Provide the [X, Y] coordinate of the cell's center where the given text is located.  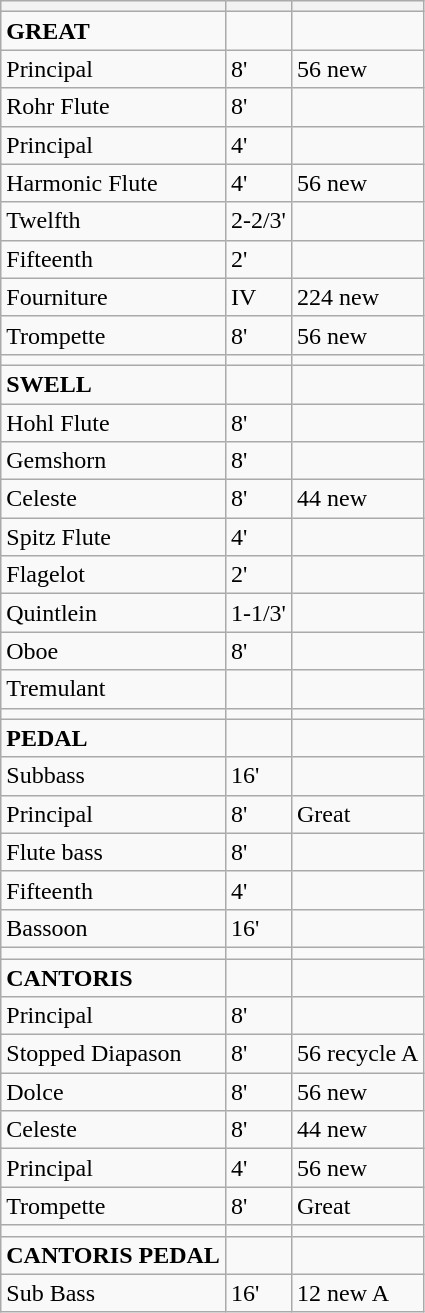
224 new [357, 297]
Bassoon [114, 928]
Tremulant [114, 689]
CANTORIS PEDAL [114, 1255]
Dolce [114, 1092]
2-2/3' [258, 221]
12 new A [357, 1293]
Subbass [114, 776]
Quintlein [114, 613]
56 recycle A [357, 1054]
Flagelot [114, 575]
1-1/3' [258, 613]
Harmonic Flute [114, 183]
Rohr Flute [114, 107]
PEDAL [114, 738]
Spitz Flute [114, 537]
Oboe [114, 651]
CANTORIS [114, 977]
Sub Bass [114, 1293]
SWELL [114, 384]
Fourniture [114, 297]
GREAT [114, 31]
IV [258, 297]
Stopped Diapason [114, 1054]
Hohl Flute [114, 423]
Twelfth [114, 221]
Flute bass [114, 852]
Gemshorn [114, 461]
